For the text-containing cell, return its midpoint in (x, y) coordinate format. 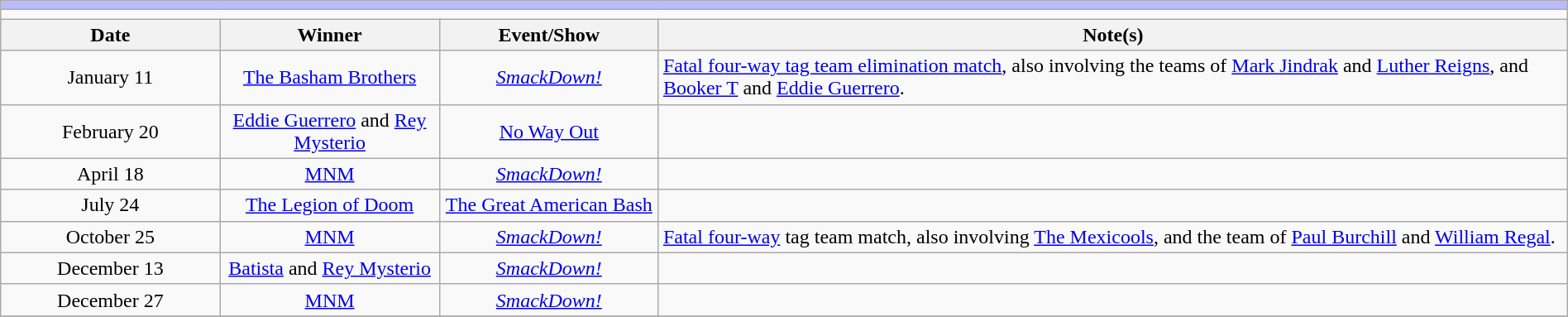
December 13 (111, 268)
Batista and Rey Mysterio (329, 268)
The Great American Bash (549, 205)
Fatal four-way tag team match, also involving The Mexicools, and the team of Paul Burchill and William Regal. (1113, 237)
No Way Out (549, 131)
Note(s) (1113, 35)
Event/Show (549, 35)
February 20 (111, 131)
April 18 (111, 174)
Date (111, 35)
January 11 (111, 78)
Winner (329, 35)
The Legion of Doom (329, 205)
The Basham Brothers (329, 78)
July 24 (111, 205)
Eddie Guerrero and Rey Mysterio (329, 131)
December 27 (111, 300)
October 25 (111, 237)
Fatal four-way tag team elimination match, also involving the teams of Mark Jindrak and Luther Reigns, and Booker T and Eddie Guerrero. (1113, 78)
